Scan for the cell matching the given text and deliver its [x, y] coordinate at center. 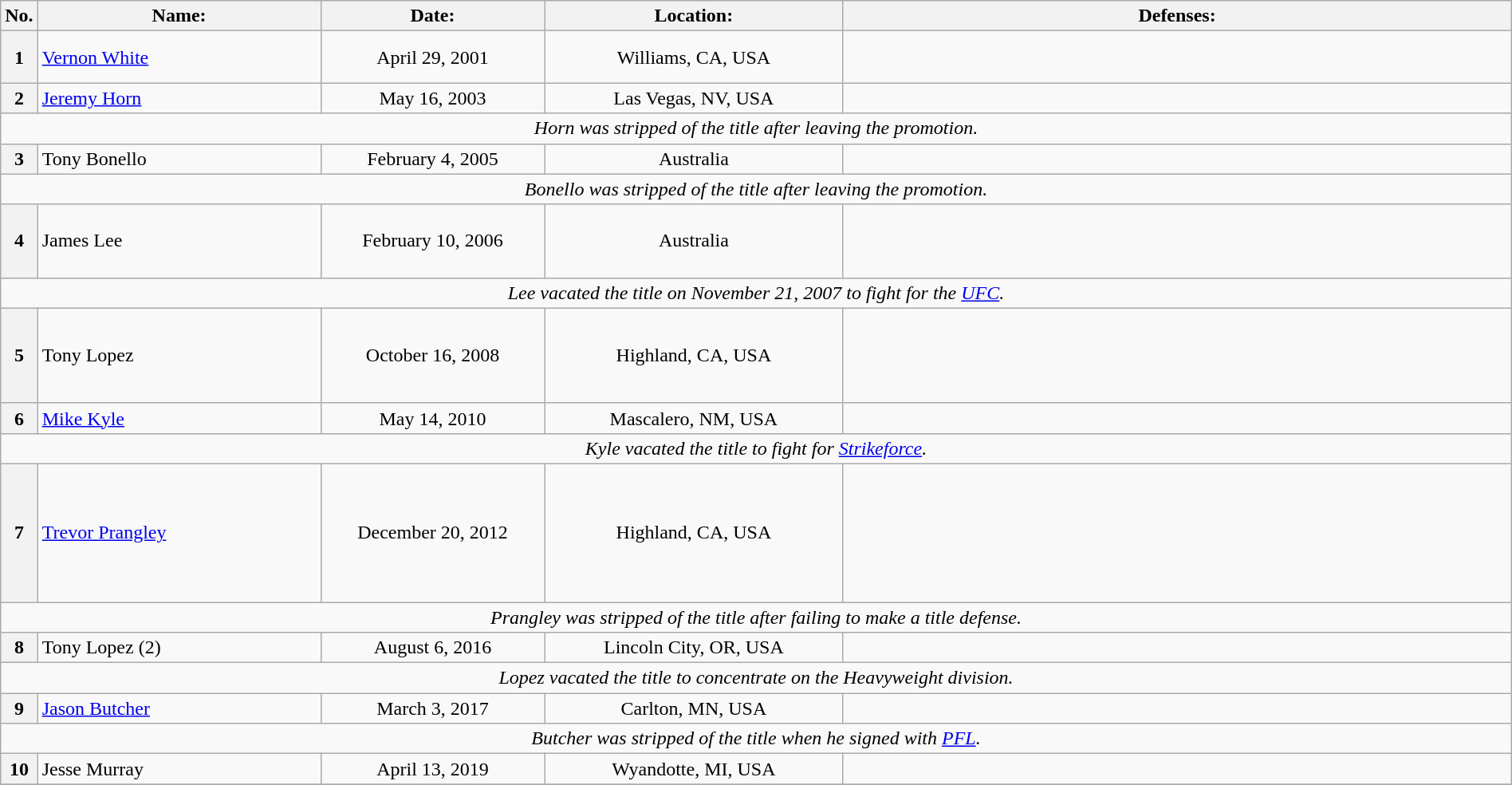
Bonello was stripped of the title after leaving the promotion. [756, 189]
February 10, 2006 [432, 241]
6 [19, 418]
Location: [694, 16]
10 [19, 769]
Jeremy Horn [179, 98]
Jason Butcher [179, 708]
3 [19, 159]
5 [19, 356]
Trevor Prangley [179, 533]
Mascalero, NM, USA [694, 418]
Tony Bonello [179, 159]
May 16, 2003 [432, 98]
December 20, 2012 [432, 533]
Wyandotte, MI, USA [694, 769]
Defenses: [1177, 16]
Lopez vacated the title to concentrate on the Heavyweight division. [756, 678]
No. [19, 16]
2 [19, 98]
Date: [432, 16]
Mike Kyle [179, 418]
9 [19, 708]
Vernon White [179, 57]
4 [19, 241]
October 16, 2008 [432, 356]
Prangley was stripped of the title after failing to make a title defense. [756, 617]
April 13, 2019 [432, 769]
James Lee [179, 241]
8 [19, 648]
7 [19, 533]
Lincoln City, OR, USA [694, 648]
Tony Lopez [179, 356]
Las Vegas, NV, USA [694, 98]
May 14, 2010 [432, 418]
Williams, CA, USA [694, 57]
Tony Lopez (2) [179, 648]
Lee vacated the title on November 21, 2007 to fight for the UFC. [756, 293]
August 6, 2016 [432, 648]
Butcher was stripped of the title when he signed with PFL. [756, 739]
1 [19, 57]
April 29, 2001 [432, 57]
Name: [179, 16]
February 4, 2005 [432, 159]
March 3, 2017 [432, 708]
Carlton, MN, USA [694, 708]
Kyle vacated the title to fight for Strikeforce. [756, 448]
Horn was stripped of the title after leaving the promotion. [756, 128]
Jesse Murray [179, 769]
